Return the (X, Y) coordinate for the center point of the cell that contains the specified text.  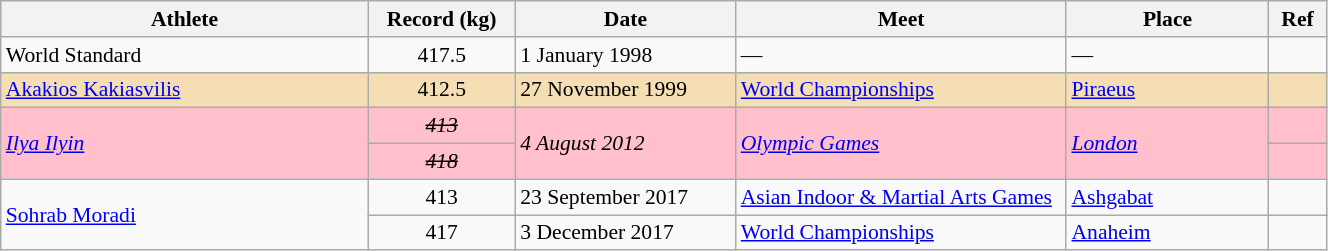
4 August 2012 (625, 144)
Meet (902, 19)
Ref (1298, 19)
Ilya Ilyin (184, 144)
Place (1167, 19)
1 January 1998 (625, 55)
Ashgabat (1167, 197)
417.5 (442, 55)
World Standard (184, 55)
Anaheim (1167, 233)
3 December 2017 (625, 233)
27 November 1999 (625, 90)
Date (625, 19)
Record (kg) (442, 19)
418 (442, 162)
23 September 2017 (625, 197)
Athlete (184, 19)
Akakios Kakiasvilis (184, 90)
Olympic Games (902, 144)
Piraeus (1167, 90)
412.5 (442, 90)
London (1167, 144)
Asian Indoor & Martial Arts Games (902, 197)
Sohrab Moradi (184, 214)
417 (442, 233)
